Extract the [x, y] coordinate from the center of the cell holding the provided text.  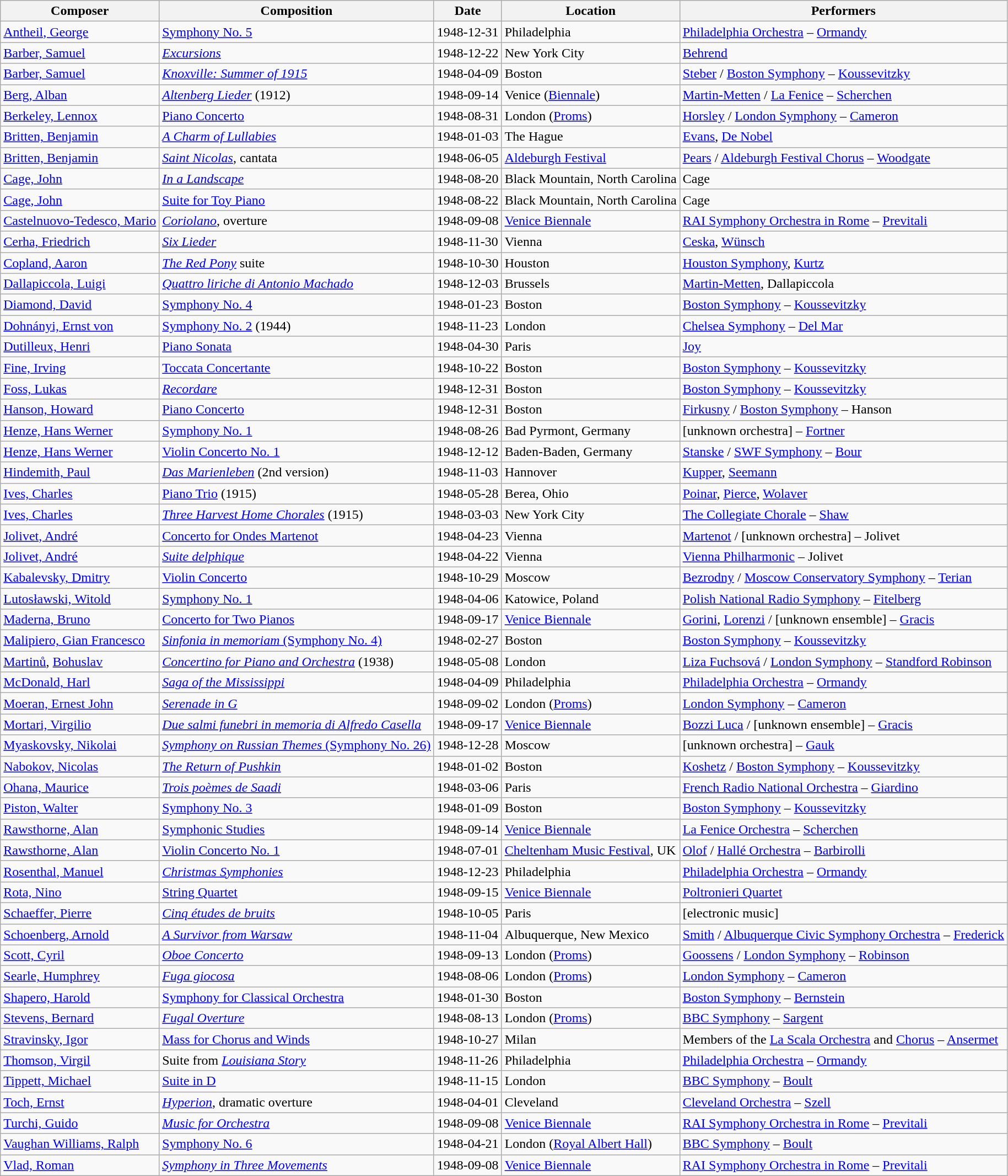
The Hague [591, 137]
Ohana, Maurice [80, 787]
Six Lieder [297, 241]
1948-05-28 [467, 493]
Bozzi Luca / [unknown ensemble] – Gracis [843, 724]
Copland, Aaron [80, 263]
Moeran, Ernest John [80, 704]
Excursions [297, 53]
Hyperion, dramatic overture [297, 1102]
Malipiero, Gian Francesco [80, 641]
Altenberg Lieder (1912) [297, 95]
1948-04-01 [467, 1102]
Quattro liriche di Antonio Machado [297, 284]
1948-12-22 [467, 53]
1948-11-03 [467, 472]
In a Landscape [297, 179]
1948-10-29 [467, 577]
Milan [591, 1039]
1948-01-09 [467, 808]
Poinar, Pierce, Wolaver [843, 493]
1948-04-06 [467, 598]
[unknown orchestra] – Gauk [843, 745]
La Fenice Orchestra – Scherchen [843, 829]
Composer [80, 11]
1948-10-05 [467, 913]
Saint Nicolas, cantata [297, 158]
Steber / Boston Symphony – Koussevitzky [843, 74]
Shapero, Harold [80, 997]
The Red Pony suite [297, 263]
Symphony No. 5 [297, 32]
Concerto for Ondes Martenot [297, 535]
Symphony for Classical Orchestra [297, 997]
Martin-Metten, Dallapiccola [843, 284]
1948-06-05 [467, 158]
Behrend [843, 53]
1948-09-13 [467, 955]
Vaughan Williams, Ralph [80, 1144]
Toccata Concertante [297, 368]
Piano Trio (1915) [297, 493]
Smith / Albuquerque Civic Symphony Orchestra – Frederick [843, 935]
Dutilleux, Henri [80, 347]
Foss, Lukas [80, 389]
Oboe Concerto [297, 955]
Christmas Symphonies [297, 871]
French Radio National Orchestra – Giardino [843, 787]
Concertino for Piano and Orchestra (1938) [297, 662]
String Quartet [297, 892]
1948-12-03 [467, 284]
Mortari, Virgilio [80, 724]
Members of the La Scala Orchestra and Chorus – Ansermet [843, 1039]
Violin Concerto [297, 577]
Koshetz / Boston Symphony – Koussevitzky [843, 766]
Hindemith, Paul [80, 472]
Diamond, David [80, 305]
Stevens, Bernard [80, 1018]
Rota, Nino [80, 892]
1948-01-30 [467, 997]
1948-01-02 [467, 766]
Stravinsky, Igor [80, 1039]
Cleveland [591, 1102]
Turchi, Guido [80, 1123]
Scott, Cyril [80, 955]
Fugal Overture [297, 1018]
Vlad, Roman [80, 1165]
Kabalevsky, Dmitry [80, 577]
Three Harvest Home Chorales (1915) [297, 514]
Myaskovsky, Nikolai [80, 745]
A Charm of Lullabies [297, 137]
Schoenberg, Arnold [80, 935]
Martin-Metten / La Fenice – Scherchen [843, 95]
Suite from Louisiana Story [297, 1060]
Venice (Biennale) [591, 95]
Symphony No. 3 [297, 808]
Boston Symphony – Bernstein [843, 997]
Cheltenham Music Festival, UK [591, 850]
Vienna Philharmonic – Jolivet [843, 556]
Pears / Aldeburgh Festival Chorus – Woodgate [843, 158]
Cleveland Orchestra – Szell [843, 1102]
Serenade in G [297, 704]
Stanske / SWF Symphony – Bour [843, 452]
Goossens / London Symphony – Robinson [843, 955]
Date [467, 11]
Polish National Radio Symphony – Fitelberg [843, 598]
1948-04-23 [467, 535]
1948-05-08 [467, 662]
Symphonic Studies [297, 829]
Fuga giocosa [297, 976]
1948-08-22 [467, 200]
Piano Sonata [297, 347]
Horsley / London Symphony – Cameron [843, 116]
1948-08-26 [467, 431]
1948-08-13 [467, 1018]
1948-08-06 [467, 976]
Piston, Walter [80, 808]
Cerha, Friedrich [80, 241]
Bad Pyrmont, Germany [591, 431]
1948-04-22 [467, 556]
Music for Orchestra [297, 1123]
Knoxville: Summer of 1915 [297, 74]
Schaeffer, Pierre [80, 913]
McDonald, Harl [80, 683]
1948-10-27 [467, 1039]
Firkusny / Boston Symphony – Hanson [843, 410]
Tippett, Michael [80, 1081]
1948-11-15 [467, 1081]
The Return of Pushkin [297, 766]
1948-01-23 [467, 305]
Joy [843, 347]
Evans, De Nobel [843, 137]
1948-11-26 [467, 1060]
Toch, Ernst [80, 1102]
Poltronieri Quartet [843, 892]
Dohnányi, Ernst von [80, 326]
1948-10-30 [467, 263]
Houston [591, 263]
1948-09-15 [467, 892]
Concerto for Two Pianos [297, 620]
Suite in D [297, 1081]
1948-01-03 [467, 137]
Sinfonia in memoriam (Symphony No. 4) [297, 641]
Hanson, Howard [80, 410]
1948-08-31 [467, 116]
Houston Symphony, Kurtz [843, 263]
Liza Fuchsová / London Symphony – Standford Robinson [843, 662]
Albuquerque, New Mexico [591, 935]
1948-11-30 [467, 241]
Symphony in Three Movements [297, 1165]
Nabokov, Nicolas [80, 766]
Olof / Hallé Orchestra – Barbirolli [843, 850]
1948-11-23 [467, 326]
Martinů, Bohuslav [80, 662]
Das Marienleben (2nd version) [297, 472]
Hannover [591, 472]
Location [591, 11]
Kupper, Seemann [843, 472]
1948-09-02 [467, 704]
London (Royal Albert Hall) [591, 1144]
Performers [843, 11]
Berea, Ohio [591, 493]
Mass for Chorus and Winds [297, 1039]
Symphony on Russian Themes (Symphony No. 26) [297, 745]
1948-07-01 [467, 850]
Saga of the Mississippi [297, 683]
Recordare [297, 389]
Cinq études de bruits [297, 913]
Berg, Alban [80, 95]
1948-04-21 [467, 1144]
Bezrodny / Moscow Conservatory Symphony – Terian [843, 577]
1948-12-23 [467, 871]
Searle, Humphrey [80, 976]
Trois poèmes de Saadi [297, 787]
Maderna, Bruno [80, 620]
Composition [297, 11]
Castelnuovo-Tedesco, Mario [80, 221]
[unknown orchestra] – Fortner [843, 431]
1948-11-04 [467, 935]
1948-12-28 [467, 745]
Suite delphique [297, 556]
1948-03-06 [467, 787]
Dallapiccola, Luigi [80, 284]
A Survivor from Warsaw [297, 935]
BBC Symphony – Sargent [843, 1018]
Symphony No. 2 (1944) [297, 326]
Berkeley, Lennox [80, 116]
Katowice, Poland [591, 598]
Rosenthal, Manuel [80, 871]
1948-02-27 [467, 641]
Gorini, Lorenzi / [unknown ensemble] – Gracis [843, 620]
The Collegiate Chorale – Shaw [843, 514]
Antheil, George [80, 32]
1948-12-12 [467, 452]
1948-04-30 [467, 347]
Coriolano, overture [297, 221]
Fine, Irving [80, 368]
Lutosławski, Witold [80, 598]
Baden-Baden, Germany [591, 452]
1948-10-22 [467, 368]
Thomson, Virgil [80, 1060]
[electronic music] [843, 913]
Martenot / [unknown orchestra] – Jolivet [843, 535]
Symphony No. 6 [297, 1144]
Symphony No. 4 [297, 305]
1948-08-20 [467, 179]
Due salmi funebri in memoria di Alfredo Casella [297, 724]
Chelsea Symphony – Del Mar [843, 326]
Suite for Toy Piano [297, 200]
Brussels [591, 284]
1948-03-03 [467, 514]
Aldeburgh Festival [591, 158]
Ceska, Wünsch [843, 241]
